Pinpoint the cell where the given text exists, returning its (x, y) midpoint coordinate. 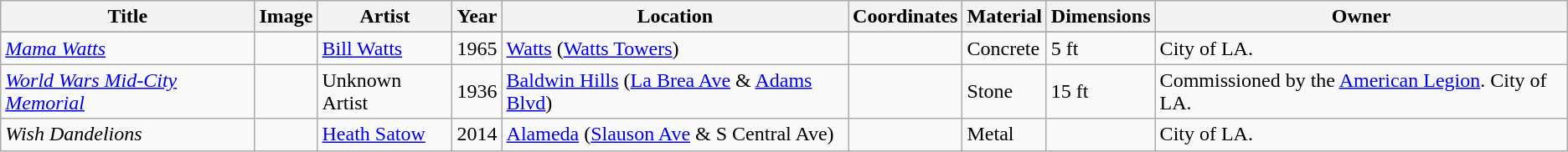
1936 (477, 92)
Image (286, 17)
World Wars Mid-City Memorial (127, 92)
Year (477, 17)
Alameda (Slauson Ave & S Central Ave) (675, 134)
Coordinates (905, 17)
Owner (1361, 17)
Baldwin Hills (La Brea Ave & Adams Blvd) (675, 92)
Unknown Artist (385, 92)
Wish Dandelions (127, 134)
1965 (477, 48)
Material (1004, 17)
2014 (477, 134)
Mama Watts (127, 48)
Heath Satow (385, 134)
Location (675, 17)
Watts (Watts Towers) (675, 48)
Metal (1004, 134)
Concrete (1004, 48)
Dimensions (1101, 17)
Title (127, 17)
Stone (1004, 92)
Commissioned by the American Legion. City of LA. (1361, 92)
15 ft (1101, 92)
5 ft (1101, 48)
Bill Watts (385, 48)
Artist (385, 17)
